Extract the [x, y] coordinate from the center of the cell holding the provided text.  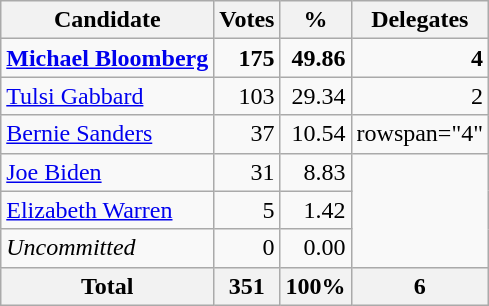
Delegates [420, 20]
Tulsi Gabbard [108, 96]
0.00 [316, 248]
5 [247, 210]
Joe Biden [108, 172]
1.42 [316, 210]
31 [247, 172]
Votes [247, 20]
29.34 [316, 96]
103 [247, 96]
8.83 [316, 172]
6 [420, 286]
Michael Bloomberg [108, 58]
351 [247, 286]
10.54 [316, 134]
49.86 [316, 58]
37 [247, 134]
Total [108, 286]
4 [420, 58]
2 [420, 96]
175 [247, 58]
Candidate [108, 20]
0 [247, 248]
Uncommitted [108, 248]
Bernie Sanders [108, 134]
Elizabeth Warren [108, 210]
% [316, 20]
100% [316, 286]
rowspan="4" [420, 134]
